Detect which cell encompasses the target text, then output its (X, Y) center coordinate. 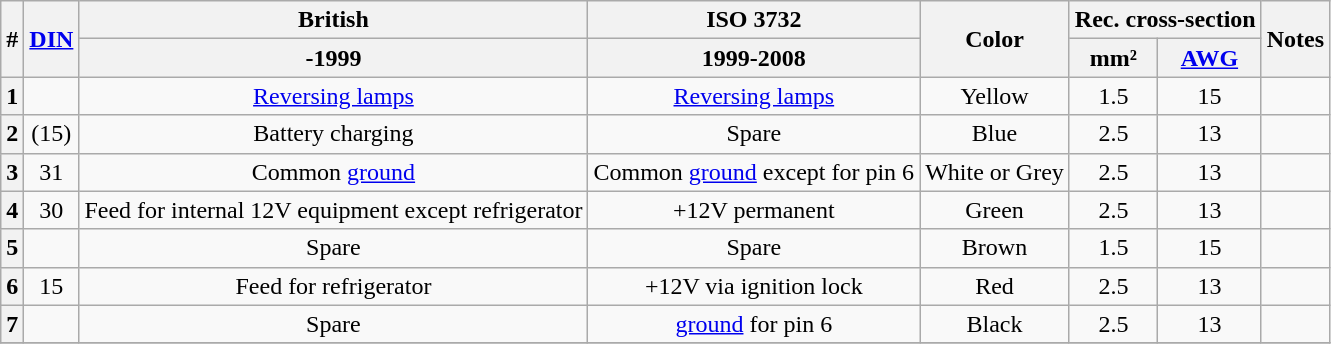
+12V permanent (754, 210)
Color (995, 39)
Notes (1295, 39)
Common ground except for pin 6 (754, 172)
4 (12, 210)
-1999 (334, 58)
1 (12, 96)
Common ground (334, 172)
Brown (995, 248)
31 (52, 172)
Rec. cross-section (1165, 20)
Feed for refrigerator (334, 286)
AWG (1210, 58)
Red (995, 286)
1999-2008 (754, 58)
Black (995, 324)
British (334, 20)
7 (12, 324)
2 (12, 134)
30 (52, 210)
Blue (995, 134)
+12V via ignition lock (754, 286)
mm² (1113, 58)
3 (12, 172)
6 (12, 286)
ground for pin 6 (754, 324)
ISO 3732 (754, 20)
# (12, 39)
(15) (52, 134)
DIN (52, 39)
White or Grey (995, 172)
Feed for internal 12V equipment except refrigerator (334, 210)
Battery charging (334, 134)
5 (12, 248)
Green (995, 210)
Yellow (995, 96)
